Capture the cell that displays the provided text and extract its [X, Y] central coordinate. 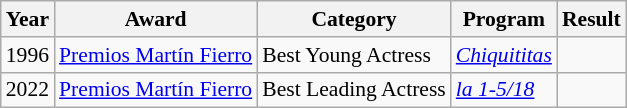
Chiquititas [504, 55]
1996 [28, 55]
2022 [28, 90]
Best Young Actress [354, 55]
Category [354, 19]
la 1-5/18 [504, 90]
Award [156, 19]
Best Leading Actress [354, 90]
Program [504, 19]
Year [28, 19]
Result [592, 19]
